Identify which cell holds the provided text, then report its (X, Y) central coordinate. 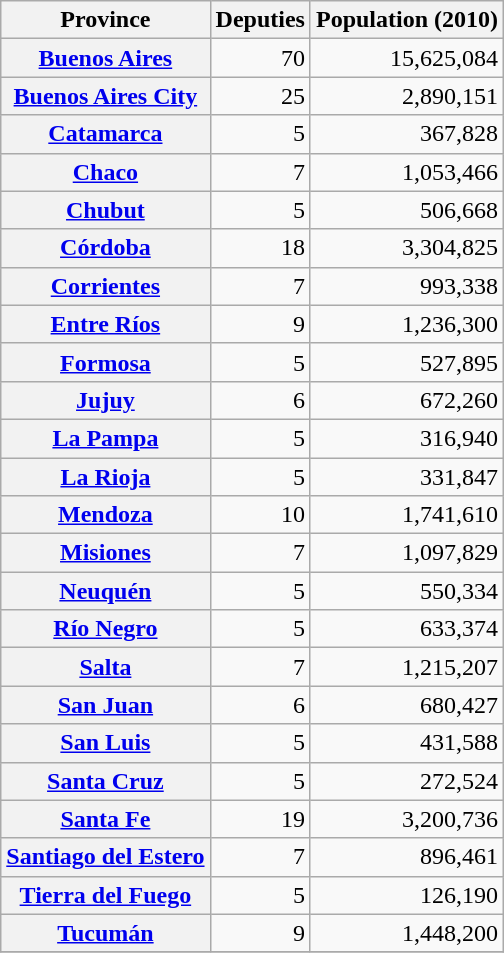
1,053,466 (406, 172)
1,741,610 (406, 515)
633,374 (406, 629)
La Rioja (106, 477)
18 (260, 248)
Deputies (260, 20)
San Juan (106, 705)
506,668 (406, 210)
Santa Cruz (106, 781)
Jujuy (106, 400)
Neuquén (106, 591)
3,304,825 (406, 248)
Catamarca (106, 134)
993,338 (406, 286)
Population (2010) (406, 20)
680,427 (406, 705)
Mendoza (106, 515)
10 (260, 515)
1,097,829 (406, 553)
Entre Ríos (106, 324)
431,588 (406, 743)
1,215,207 (406, 667)
272,524 (406, 781)
Chaco (106, 172)
126,190 (406, 895)
19 (260, 819)
Córdoba (106, 248)
Tucumán (106, 933)
Misiones (106, 553)
1,236,300 (406, 324)
La Pampa (106, 438)
Buenos Aires City (106, 96)
Formosa (106, 362)
896,461 (406, 857)
Corrientes (106, 286)
2,890,151 (406, 96)
25 (260, 96)
70 (260, 58)
San Luis (106, 743)
3,200,736 (406, 819)
1,448,200 (406, 933)
550,334 (406, 591)
527,895 (406, 362)
367,828 (406, 134)
Buenos Aires (106, 58)
316,940 (406, 438)
15,625,084 (406, 58)
Tierra del Fuego (106, 895)
331,847 (406, 477)
Santa Fe (106, 819)
Río Negro (106, 629)
Chubut (106, 210)
Salta (106, 667)
Province (106, 20)
Santiago del Estero (106, 857)
672,260 (406, 400)
